Provide the (x, y) coordinate of the cell's center where the given text is located.  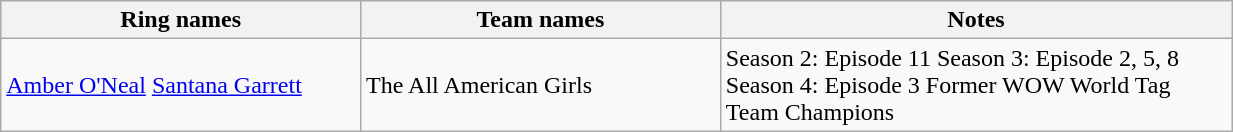
Ring names (181, 20)
Season 2: Episode 11 Season 3: Episode 2, 5, 8 Season 4: Episode 3 Former WOW World Tag Team Champions (976, 85)
Team names (541, 20)
Notes (976, 20)
Amber O'Neal Santana Garrett (181, 85)
The All American Girls (541, 85)
